Capture the cell that displays the provided text and extract its [X, Y] central coordinate. 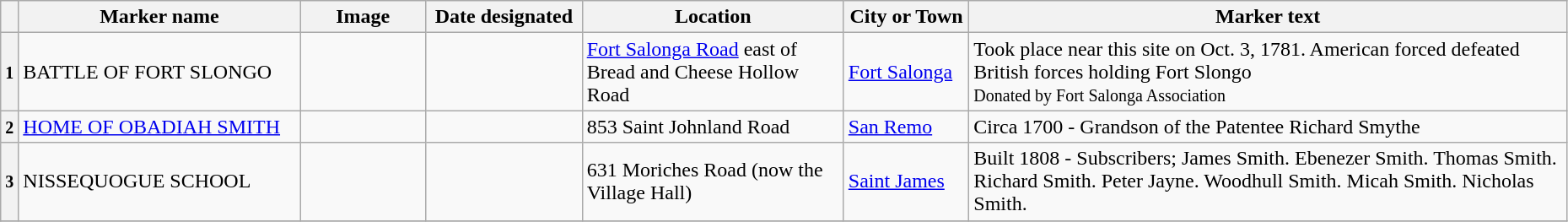
3 [10, 181]
Fort Salonga [906, 72]
Marker text [1269, 17]
City or Town [906, 17]
Took place near this site on Oct. 3, 1781. American forced defeated British forces holding Fort SlongoDonated by Fort Salonga Association [1269, 72]
HOME OF OBADIAH SMITH [159, 127]
Date designated [504, 17]
1 [10, 72]
Built 1808 - Subscribers; James Smith. Ebenezer Smith. Thomas Smith. Richard Smith. Peter Jayne. Woodhull Smith. Micah Smith. Nicholas Smith. [1269, 181]
2 [10, 127]
Marker name [159, 17]
Location [713, 17]
Image [363, 17]
San Remo [906, 127]
Fort Salonga Road east of Bread and Cheese Hollow Road [713, 72]
NISSEQUOGUE SCHOOL [159, 181]
BATTLE OF FORT SLONGO [159, 72]
853 Saint Johnland Road [713, 127]
631 Moriches Road (now the Village Hall) [713, 181]
Circa 1700 - Grandson of the Patentee Richard Smythe [1269, 127]
Saint James [906, 181]
